Search for the cell housing the specified text and yield its [x, y] center coordinate. 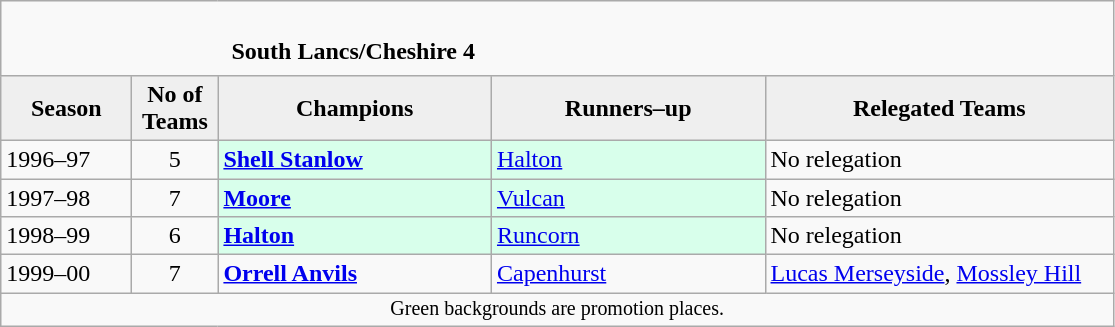
6 [175, 236]
Season [66, 108]
Lucas Merseyside, Mossley Hill [940, 274]
1999–00 [66, 274]
5 [175, 159]
1997–98 [66, 197]
Orrell Anvils [355, 274]
Runcorn [628, 236]
1998–99 [66, 236]
Shell Stanlow [355, 159]
Relegated Teams [940, 108]
Runners–up [628, 108]
No of Teams [175, 108]
Capenhurst [628, 274]
1996–97 [66, 159]
Champions [355, 108]
Green backgrounds are promotion places. [558, 310]
Vulcan [628, 197]
Moore [355, 197]
